Locate the cell with the specified text and output its (X, Y) center coordinate. 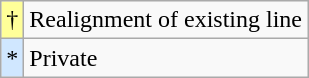
* (12, 58)
Realignment of existing line (166, 20)
Private (166, 58)
† (12, 20)
